Find where the given text appears and provide that cell's center as (x, y) coordinate. 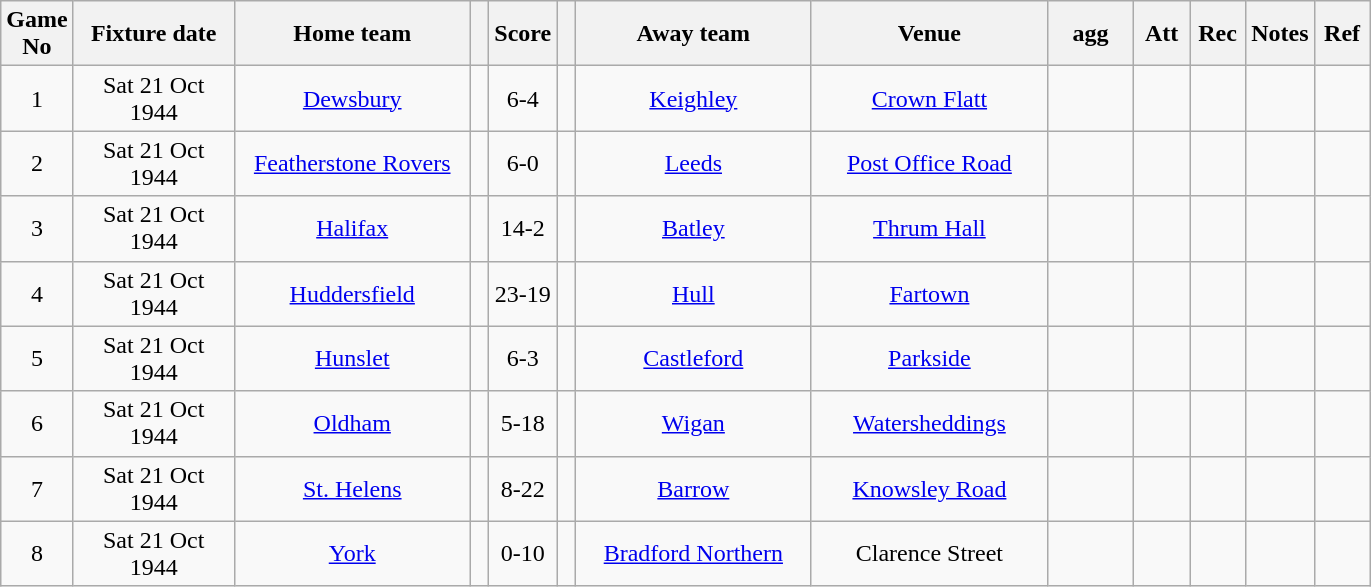
Wigan (693, 424)
Thrum Hall (929, 228)
3 (37, 228)
2 (37, 164)
7 (37, 488)
Venue (929, 34)
Ref (1342, 34)
6-0 (523, 164)
Fixture date (154, 34)
6 (37, 424)
Clarence Street (929, 554)
York (352, 554)
Game No (37, 34)
Att (1162, 34)
St. Helens (352, 488)
Score (523, 34)
Dewsbury (352, 98)
Hull (693, 294)
6-4 (523, 98)
agg (1090, 34)
Oldham (352, 424)
Fartown (929, 294)
Post Office Road (929, 164)
Notes (1280, 34)
Knowsley Road (929, 488)
Bradford Northern (693, 554)
4 (37, 294)
Watersheddings (929, 424)
Barrow (693, 488)
8-22 (523, 488)
8 (37, 554)
1 (37, 98)
Parkside (929, 358)
Hunslet (352, 358)
Home team (352, 34)
Featherstone Rovers (352, 164)
Leeds (693, 164)
14-2 (523, 228)
5-18 (523, 424)
Keighley (693, 98)
Crown Flatt (929, 98)
5 (37, 358)
6-3 (523, 358)
0-10 (523, 554)
Castleford (693, 358)
23-19 (523, 294)
Halifax (352, 228)
Rec (1218, 34)
Huddersfield (352, 294)
Batley (693, 228)
Away team (693, 34)
